Pinpoint the cell where the given text exists, returning its [X, Y] midpoint coordinate. 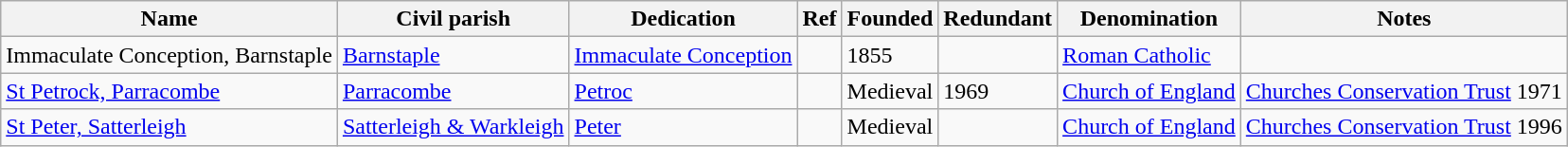
Roman Catholic [1149, 55]
Peter [684, 127]
Denomination [1149, 19]
Name [169, 19]
St Petrock, Parracombe [169, 91]
Civil parish [453, 19]
1969 [998, 91]
Satterleigh & Warkleigh [453, 127]
Redundant [998, 19]
Dedication [684, 19]
Immaculate Conception, Barnstaple [169, 55]
St Peter, Satterleigh [169, 127]
1855 [890, 55]
Immaculate Conception [684, 55]
Churches Conservation Trust 1996 [1403, 127]
Founded [890, 19]
Notes [1403, 19]
Parracombe [453, 91]
Churches Conservation Trust 1971 [1403, 91]
Petroc [684, 91]
Barnstaple [453, 55]
Ref [820, 19]
